Output the [x, y] coordinate of the center of the cell containing the given text.  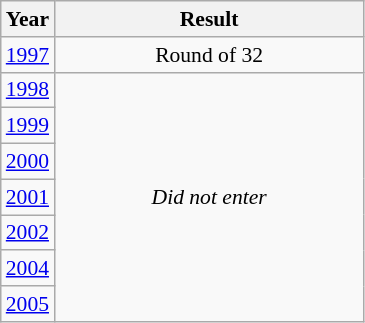
1997 [28, 55]
1998 [28, 90]
2001 [28, 197]
Did not enter [209, 196]
2002 [28, 233]
1999 [28, 126]
2004 [28, 269]
Year [28, 19]
Round of 32 [209, 55]
2000 [28, 162]
2005 [28, 304]
Result [209, 19]
